Locate the cell with the specified text and output its (X, Y) center coordinate. 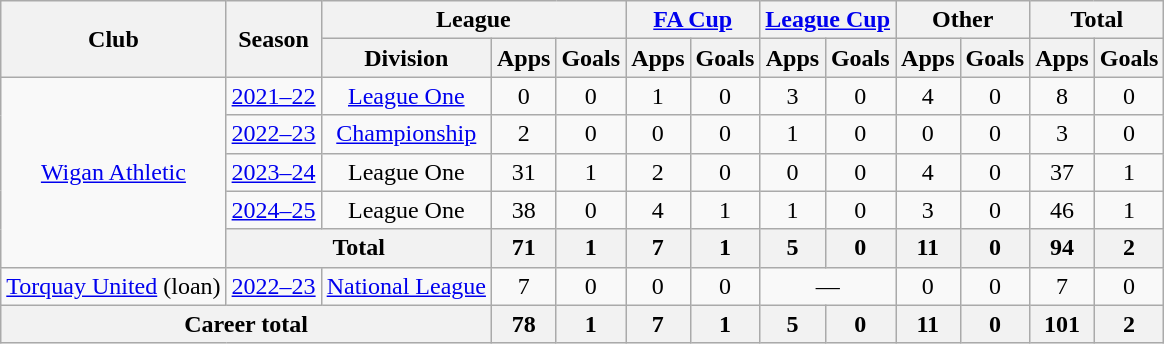
National League (406, 286)
Season (274, 39)
71 (523, 248)
League Cup (828, 20)
Other (963, 20)
78 (523, 324)
Club (114, 39)
FA Cup (693, 20)
Division (406, 58)
37 (1062, 172)
94 (1062, 248)
League (473, 20)
38 (523, 210)
2023–24 (274, 172)
8 (1062, 96)
2024–25 (274, 210)
— (828, 286)
2021–22 (274, 96)
Torquay United (loan) (114, 286)
31 (523, 172)
Championship (406, 134)
46 (1062, 210)
Career total (246, 324)
Wigan Athletic (114, 172)
101 (1062, 324)
